Capture the cell that displays the provided text and extract its (X, Y) central coordinate. 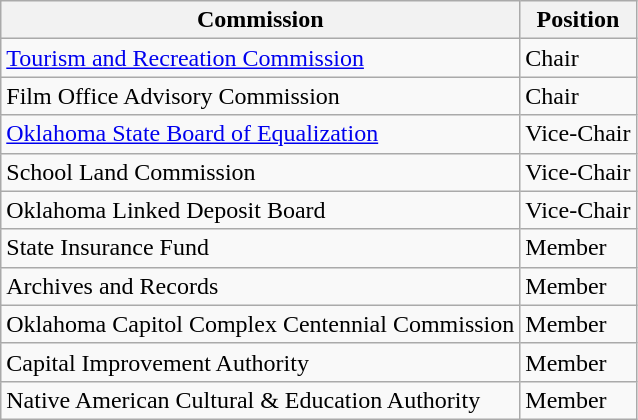
Archives and Records (260, 286)
Native American Cultural & Education Authority (260, 400)
Commission (260, 20)
Oklahoma State Board of Equalization (260, 134)
Tourism and Recreation Commission (260, 58)
Oklahoma Capitol Complex Centennial Commission (260, 324)
Oklahoma Linked Deposit Board (260, 210)
Position (578, 20)
State Insurance Fund (260, 248)
School Land Commission (260, 172)
Film Office Advisory Commission (260, 96)
Capital Improvement Authority (260, 362)
